Determine the [x, y] coordinate at the center of the cell enclosing the given text.  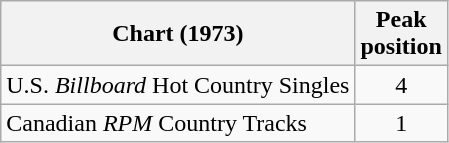
U.S. Billboard Hot Country Singles [178, 85]
Chart (1973) [178, 34]
4 [401, 85]
1 [401, 123]
Canadian RPM Country Tracks [178, 123]
Peakposition [401, 34]
